Determine the (X, Y) coordinate at the center of the cell enclosing the given text.  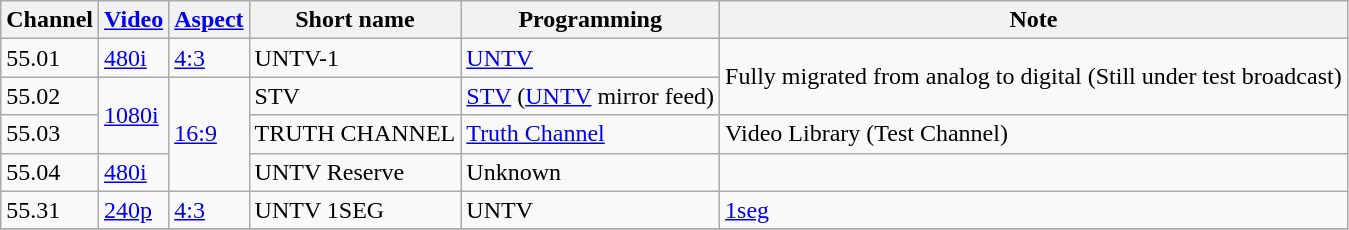
Video (134, 20)
Aspect (209, 20)
TRUTH CHANNEL (355, 134)
Programming (590, 20)
Video Library (Test Channel) (1034, 134)
240p (134, 210)
Truth Channel (590, 134)
Fully migrated from analog to digital (Still under test broadcast) (1034, 77)
Short name (355, 20)
55.03 (50, 134)
UNTV 1SEG (355, 210)
1seg (1034, 210)
16:9 (209, 134)
UNTV Reserve (355, 172)
UNTV-1 (355, 58)
Unknown (590, 172)
STV (UNTV mirror feed) (590, 96)
Channel (50, 20)
Note (1034, 20)
STV (355, 96)
55.02 (50, 96)
55.31 (50, 210)
55.04 (50, 172)
1080i (134, 115)
55.01 (50, 58)
